Provide the [x, y] coordinate of the cell's center where the given text is located.  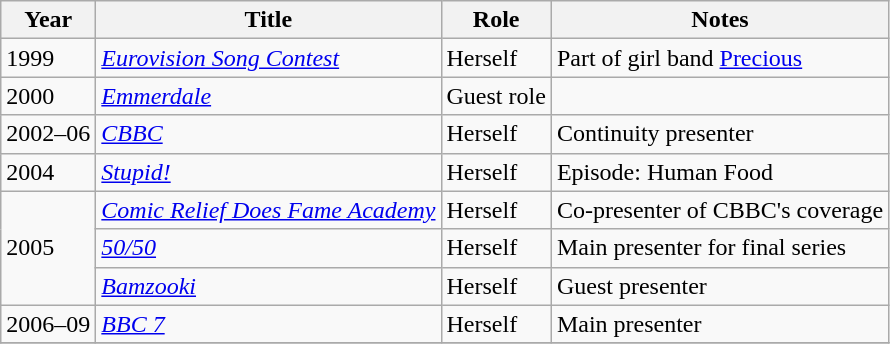
2004 [48, 172]
2006–09 [48, 324]
Main presenter [720, 324]
Part of girl band Precious [720, 58]
Stupid! [268, 172]
Year [48, 20]
CBBC [268, 134]
Co-presenter of CBBC's coverage [720, 210]
2002–06 [48, 134]
1999 [48, 58]
Bamzooki [268, 286]
Emmerdale [268, 96]
Main presenter for final series [720, 248]
Notes [720, 20]
Title [268, 20]
2000 [48, 96]
Guest presenter [720, 286]
Continuity presenter [720, 134]
Guest role [496, 96]
Eurovision Song Contest [268, 58]
50/50 [268, 248]
BBC 7 [268, 324]
2005 [48, 248]
Comic Relief Does Fame Academy [268, 210]
Role [496, 20]
Episode: Human Food [720, 172]
